Identify which cell holds the provided text, then report its [X, Y] central coordinate. 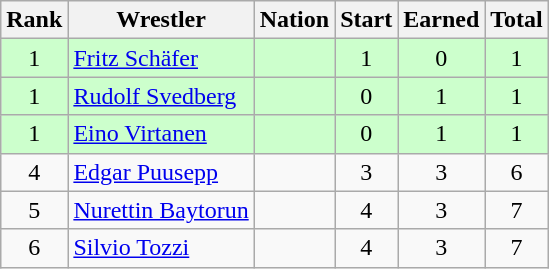
Total [517, 20]
Edgar Puusepp [161, 172]
Eino Virtanen [161, 134]
Start [366, 20]
Nurettin Baytorun [161, 210]
Fritz Schäfer [161, 58]
Rank [34, 20]
Rudolf Svedberg [161, 96]
5 [34, 210]
Nation [294, 20]
Earned [442, 20]
Silvio Tozzi [161, 248]
Wrestler [161, 20]
